Find where the given text appears and provide that cell's center as (X, Y) coordinate. 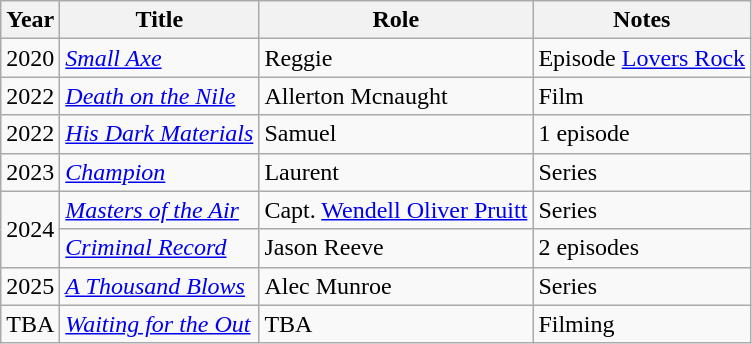
Waiting for the Out (160, 324)
Death on the Nile (160, 96)
His Dark Materials (160, 134)
Film (642, 96)
Title (160, 20)
2 episodes (642, 248)
Allerton Mcnaught (396, 96)
Samuel (396, 134)
2023 (30, 172)
Filming (642, 324)
1 episode (642, 134)
Small Axe (160, 58)
2025 (30, 286)
Champion (160, 172)
Year (30, 20)
Reggie (396, 58)
Alec Munroe (396, 286)
Jason Reeve (396, 248)
Role (396, 20)
2020 (30, 58)
Episode Lovers Rock (642, 58)
A Thousand Blows (160, 286)
Capt. Wendell Oliver Pruitt (396, 210)
2024 (30, 229)
Notes (642, 20)
Laurent (396, 172)
Masters of the Air (160, 210)
Criminal Record (160, 248)
